Search for the cell housing the specified text and yield its [X, Y] center coordinate. 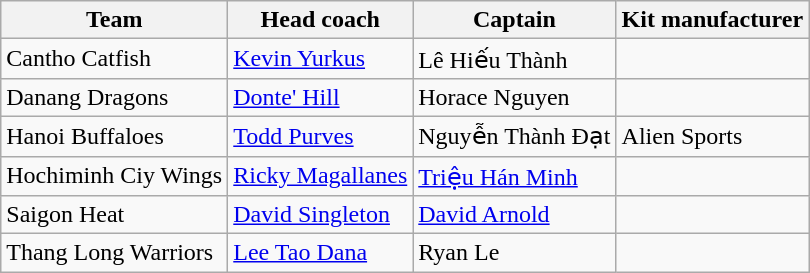
Captain [514, 20]
Kit manufacturer [712, 20]
Ricky Magallanes [320, 176]
Ryan Le [514, 253]
Team [114, 20]
Nguyễn Thành Đạt [514, 136]
David Singleton [320, 215]
David Arnold [514, 215]
Thang Long Warriors [114, 253]
Head coach [320, 20]
Kevin Yurkus [320, 59]
Lee Tao Dana [320, 253]
Alien Sports [712, 136]
Lê Hiếu Thành [514, 59]
Hanoi Buffaloes [114, 136]
Todd Purves [320, 136]
Saigon Heat [114, 215]
Horace Nguyen [514, 97]
Hochiminh Ciy Wings [114, 176]
Donte' Hill [320, 97]
Triệu Hán Minh [514, 176]
Cantho Catfish [114, 59]
Danang Dragons [114, 97]
